Find where the given text appears and provide that cell's center as (X, Y) coordinate. 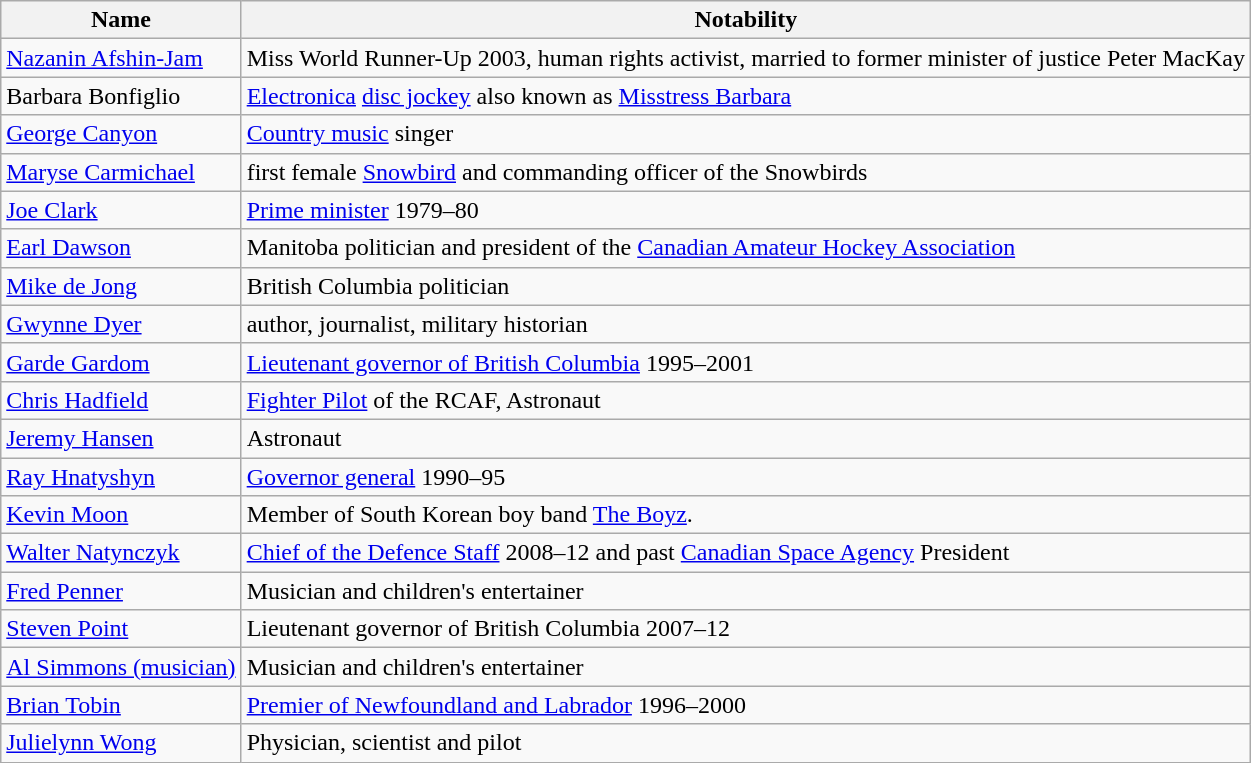
Ray Hnatyshyn (121, 477)
Brian Tobin (121, 705)
Notability (746, 20)
Physician, scientist and pilot (746, 743)
Name (121, 20)
Miss World Runner-Up 2003, human rights activist, married to former minister of justice Peter MacKay (746, 58)
Mike de Jong (121, 286)
Julielynn Wong (121, 743)
George Canyon (121, 134)
Jeremy Hansen (121, 438)
Garde Gardom (121, 362)
Chris Hadfield (121, 400)
Earl Dawson (121, 248)
Kevin Moon (121, 515)
Barbara Bonfiglio (121, 96)
Steven Point (121, 629)
Chief of the Defence Staff 2008–12 and past Canadian Space Agency President (746, 553)
Astronaut (746, 438)
Premier of Newfoundland and Labrador 1996–2000 (746, 705)
Fred Penner (121, 591)
author, journalist, military historian (746, 324)
Governor general 1990–95 (746, 477)
Electronica disc jockey also known as Misstress Barbara (746, 96)
British Columbia politician (746, 286)
Fighter Pilot of the RCAF, Astronaut (746, 400)
Joe Clark (121, 210)
Al Simmons (musician) (121, 667)
Lieutenant governor of British Columbia 1995–2001 (746, 362)
Maryse Carmichael (121, 172)
Member of South Korean boy band The Boyz. (746, 515)
Lieutenant governor of British Columbia 2007–12 (746, 629)
Gwynne Dyer (121, 324)
Manitoba politician and president of the Canadian Amateur Hockey Association (746, 248)
Walter Natynczyk (121, 553)
Nazanin Afshin-Jam (121, 58)
Country music singer (746, 134)
Prime minister 1979–80 (746, 210)
first female Snowbird and commanding officer of the Snowbirds (746, 172)
